Identify which cell holds the provided text, then report its (x, y) central coordinate. 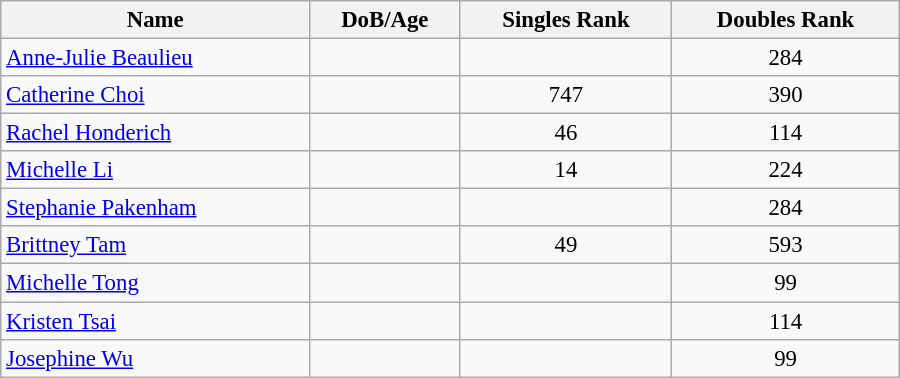
224 (786, 170)
Anne-Julie Beaulieu (156, 58)
Singles Rank (566, 20)
Kristen Tsai (156, 321)
Josephine Wu (156, 358)
46 (566, 133)
Brittney Tam (156, 245)
49 (566, 245)
Name (156, 20)
Michelle Li (156, 170)
593 (786, 245)
390 (786, 95)
Stephanie Pakenham (156, 208)
Catherine Choi (156, 95)
Doubles Rank (786, 20)
Michelle Tong (156, 283)
Rachel Honderich (156, 133)
14 (566, 170)
747 (566, 95)
DoB/Age (385, 20)
